Return (X, Y) of the center of cell containing provided text 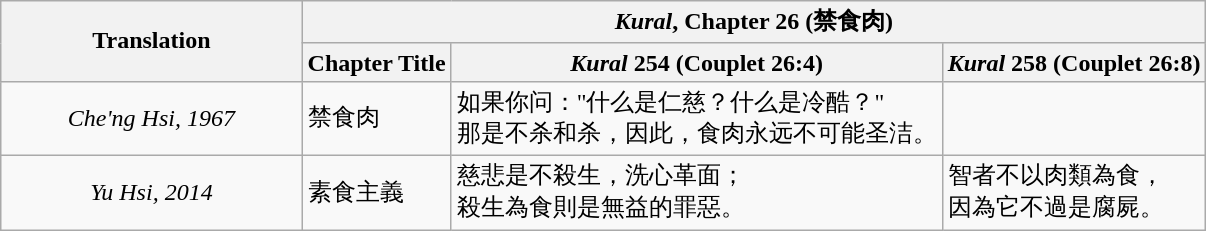
Yu Hsi, 2014 (152, 192)
Che'ng Hsi, 1967 (152, 118)
慈悲是不殺生，洗心革面；殺生為食則是無益的罪惡。 (696, 192)
如果你问："什么是仁慈？什么是冷酷？"那是不杀和杀，因此，食肉永远不可能圣洁。 (696, 118)
Kural 258 (Couplet 26:8) (1074, 62)
素食主義 (376, 192)
Chapter Title (376, 62)
智者不以肉類為食，因為它不過是腐屍。 (1074, 192)
Kural 254 (Couplet 26:4) (696, 62)
禁食肉 (376, 118)
Translation (152, 42)
Kural, Chapter 26 (禁食肉) (754, 22)
